Extract the [x, y] coordinate from the center of the cell holding the provided text.  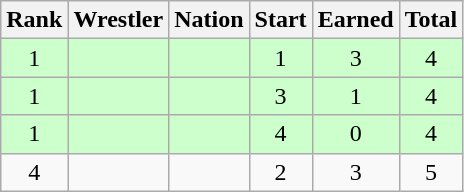
Wrestler [118, 20]
5 [431, 172]
Total [431, 20]
2 [280, 172]
Nation [209, 20]
Rank [34, 20]
0 [356, 134]
Start [280, 20]
Earned [356, 20]
